Determine the (X, Y) coordinate at the center of the cell enclosing the given text.  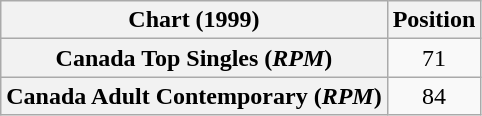
Canada Top Singles (RPM) (194, 58)
71 (434, 58)
Position (434, 20)
Canada Adult Contemporary (RPM) (194, 96)
Chart (1999) (194, 20)
84 (434, 96)
